Capture the cell that displays the provided text and extract its (X, Y) central coordinate. 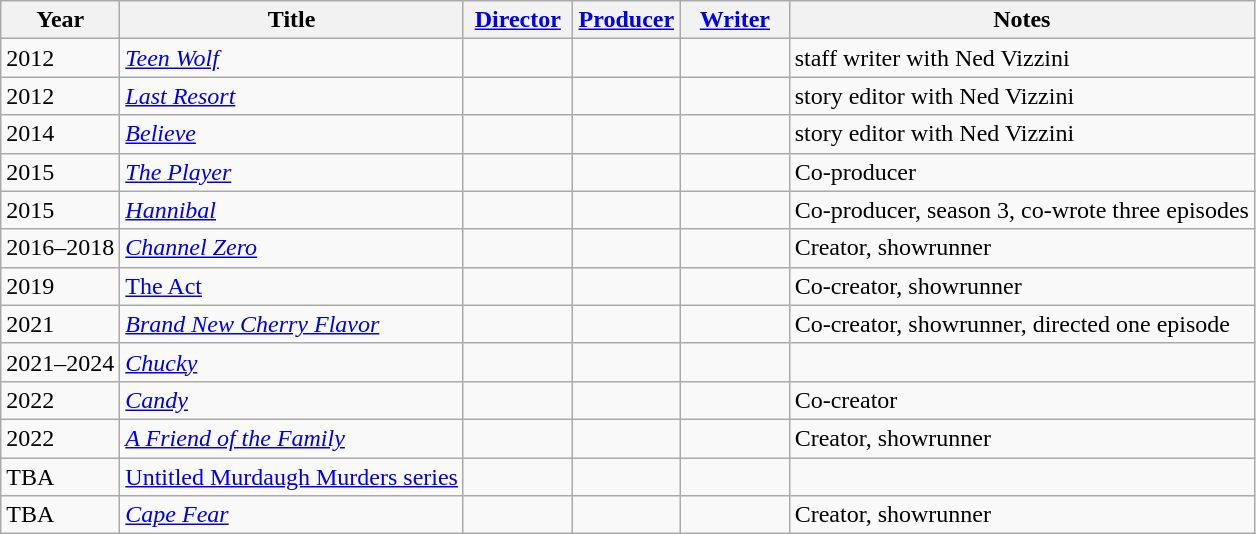
Untitled Murdaugh Murders series (292, 477)
staff writer with Ned Vizzini (1022, 58)
Writer (736, 20)
A Friend of the Family (292, 438)
Cape Fear (292, 515)
Co-producer (1022, 172)
Co-creator (1022, 400)
Channel Zero (292, 248)
2014 (60, 134)
The Player (292, 172)
Director (518, 20)
Title (292, 20)
Producer (626, 20)
2021–2024 (60, 362)
Believe (292, 134)
Brand New Cherry Flavor (292, 324)
Notes (1022, 20)
Last Resort (292, 96)
2016–2018 (60, 248)
Co-producer, season 3, co-wrote three episodes (1022, 210)
Co-creator, showrunner (1022, 286)
Candy (292, 400)
2019 (60, 286)
Co-creator, showrunner, directed one episode (1022, 324)
The Act (292, 286)
Year (60, 20)
Teen Wolf (292, 58)
Hannibal (292, 210)
Chucky (292, 362)
2021 (60, 324)
